Scan for the cell matching the given text and deliver its [X, Y] coordinate at center. 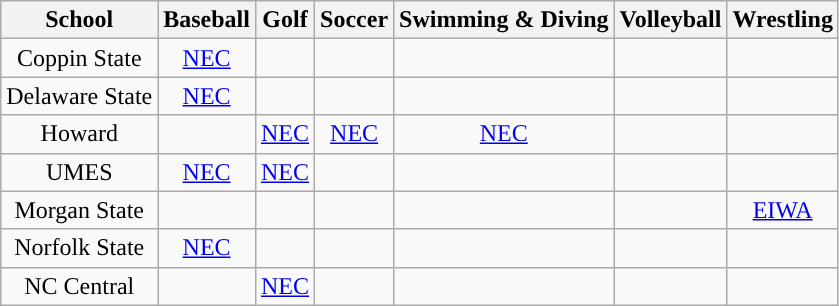
NC Central [80, 286]
Baseball [207, 20]
Delaware State [80, 96]
Coppin State [80, 58]
Soccer [354, 20]
School [80, 20]
UMES [80, 172]
Golf [284, 20]
Volleyball [670, 20]
EIWA [783, 210]
Wrestling [783, 20]
Norfolk State [80, 248]
Howard [80, 134]
Swimming & Diving [504, 20]
Morgan State [80, 210]
